Detect which cell encompasses the target text, then output its [X, Y] center coordinate. 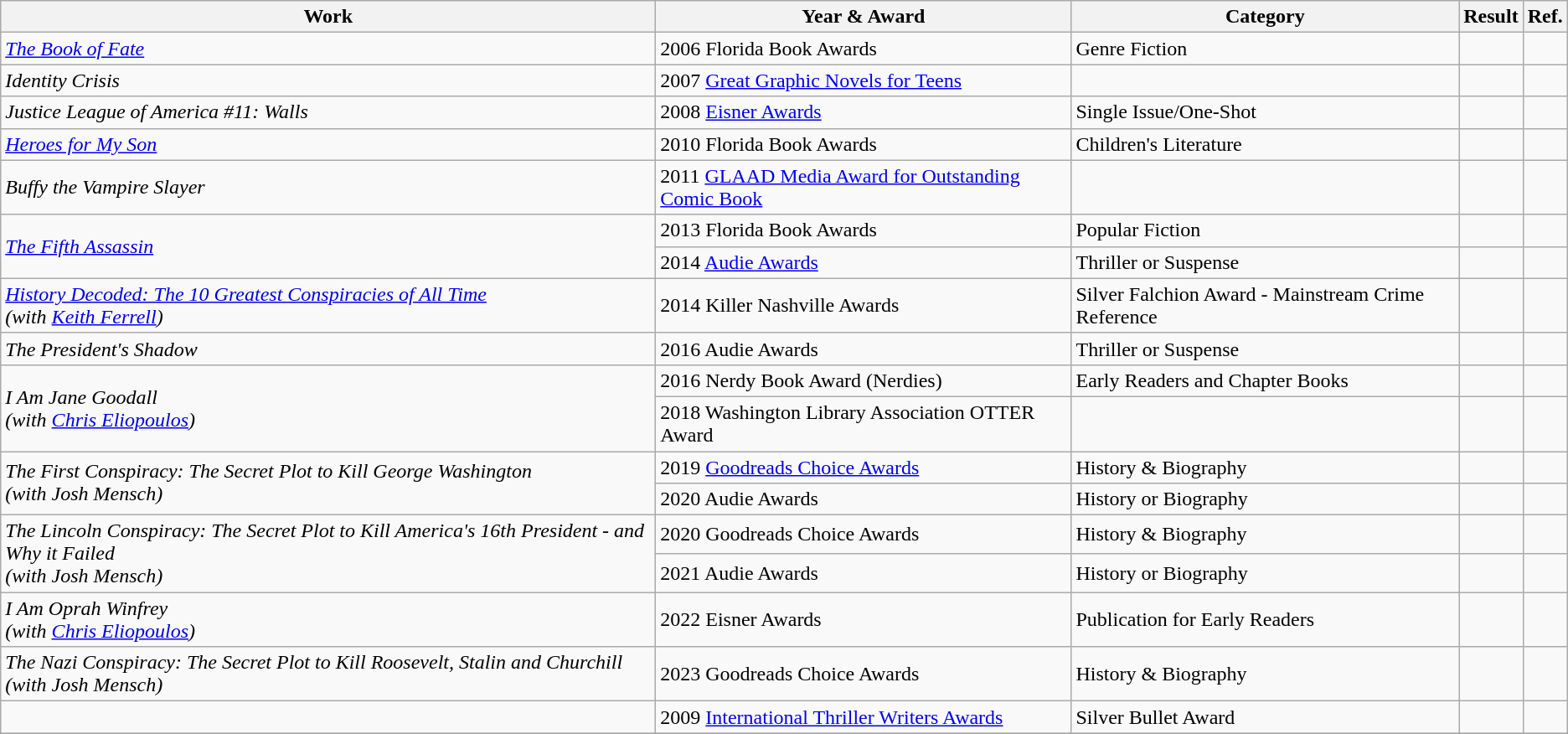
Identity Crisis [328, 80]
2016 Audie Awards [864, 349]
The Book of Fate [328, 49]
Silver Falchion Award - Mainstream Crime Reference [1265, 305]
2013 Florida Book Awards [864, 230]
Work [328, 17]
I Am Jane Goodall(with Chris Eliopoulos) [328, 407]
2020 Audie Awards [864, 499]
Single Issue/One-Shot [1265, 112]
2021 Audie Awards [864, 573]
2008 Eisner Awards [864, 112]
Genre Fiction [1265, 49]
Popular Fiction [1265, 230]
2018 Washington Library Association OTTER Award [864, 424]
Justice League of America #11: Walls [328, 112]
2010 Florida Book Awards [864, 144]
I Am Oprah Winfrey(with Chris Eliopoulos) [328, 620]
Year & Award [864, 17]
Ref. [1545, 17]
2009 International Thriller Writers Awards [864, 717]
History Decoded: The 10 Greatest Conspiracies of All Time(with Keith Ferrell) [328, 305]
2007 Great Graphic Novels for Teens [864, 80]
2022 Eisner Awards [864, 620]
Result [1491, 17]
Silver Bullet Award [1265, 717]
2014 Audie Awards [864, 262]
Children's Literature [1265, 144]
2016 Nerdy Book Award (Nerdies) [864, 380]
2023 Goodreads Choice Awards [864, 674]
2020 Goodreads Choice Awards [864, 535]
The First Conspiracy: The Secret Plot to Kill George Washington(with Josh Mensch) [328, 483]
Heroes for My Son [328, 144]
Publication for Early Readers [1265, 620]
Category [1265, 17]
2006 Florida Book Awards [864, 49]
Buffy the Vampire Slayer [328, 188]
The Nazi Conspiracy: The Secret Plot to Kill Roosevelt, Stalin and Churchill(with Josh Mensch) [328, 674]
2019 Goodreads Choice Awards [864, 467]
2011 GLAAD Media Award for Outstanding Comic Book [864, 188]
Early Readers and Chapter Books [1265, 380]
2014 Killer Nashville Awards [864, 305]
The Lincoln Conspiracy: The Secret Plot to Kill America's 16th President - and Why it Failed(with Josh Mensch) [328, 554]
The Fifth Assassin [328, 246]
The President's Shadow [328, 349]
